Find where the given text appears and provide that cell's center as (X, Y) coordinate. 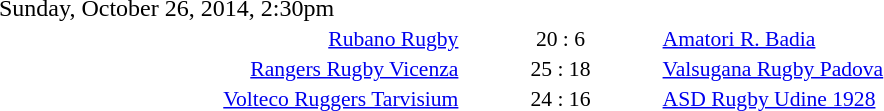
25 : 18 (560, 68)
20 : 6 (560, 38)
